Identify which cell holds the provided text, then report its [X, Y] central coordinate. 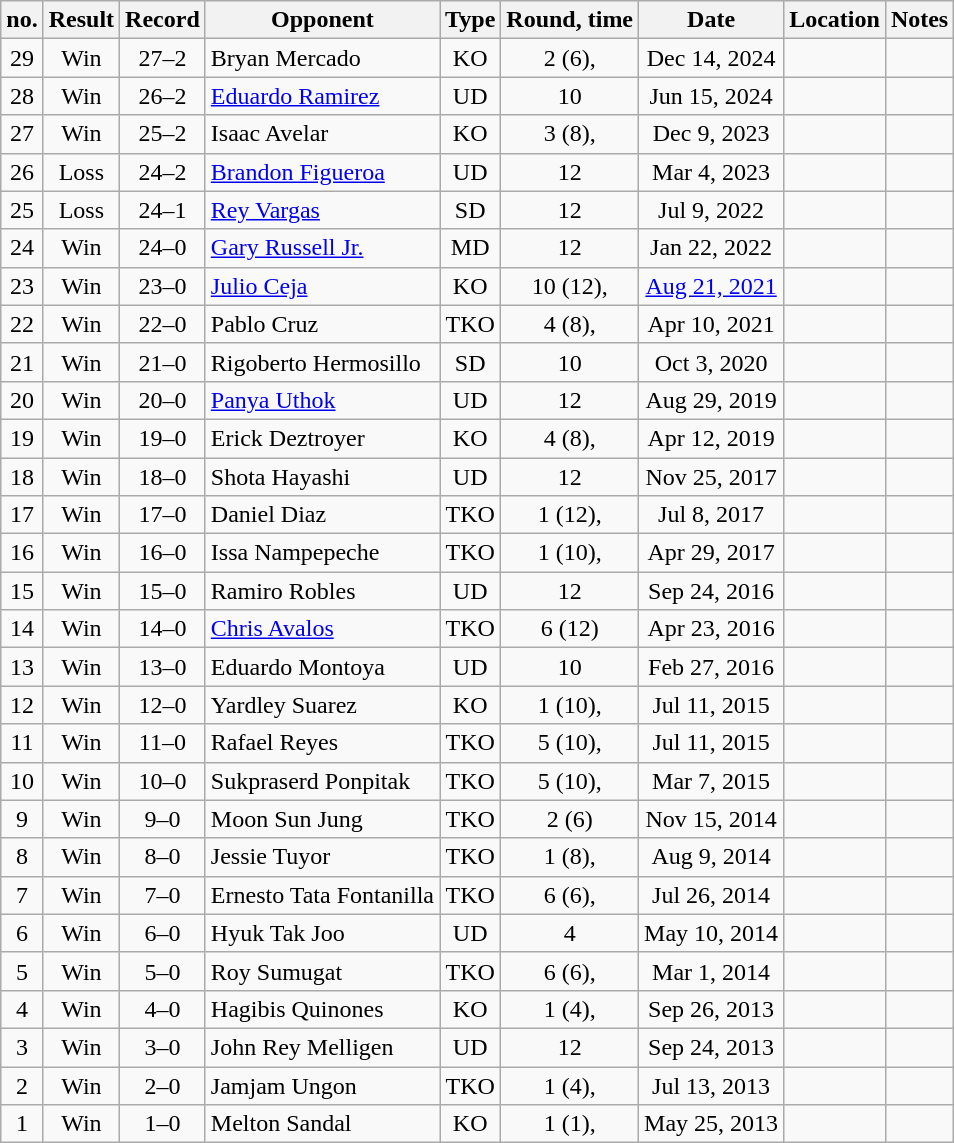
19–0 [163, 438]
6–0 [163, 933]
Type [470, 20]
24–2 [163, 172]
7–0 [163, 895]
3–0 [163, 1047]
Roy Sumugat [322, 971]
Moon Sun Jung [322, 819]
Chris Avalos [322, 629]
Apr 23, 2016 [712, 629]
Jamjam Ungon [322, 1085]
Melton Sandal [322, 1124]
Rafael Reyes [322, 743]
Opponent [322, 20]
John Rey Melligen [322, 1047]
14–0 [163, 629]
1–0 [163, 1124]
11 [22, 743]
Aug 9, 2014 [712, 857]
15 [22, 591]
Rey Vargas [322, 210]
Mar 7, 2015 [712, 781]
9–0 [163, 819]
Ramiro Robles [322, 591]
Daniel Diaz [322, 515]
Brandon Figueroa [322, 172]
Location [835, 20]
27 [22, 134]
Nov 25, 2017 [712, 477]
20–0 [163, 400]
10 (12), [570, 286]
Round, time [570, 20]
Gary Russell Jr. [322, 248]
Dec 9, 2023 [712, 134]
2–0 [163, 1085]
16–0 [163, 553]
Sep 24, 2016 [712, 591]
Julio Ceja [322, 286]
Isaac Avelar [322, 134]
Sep 24, 2013 [712, 1047]
8 [22, 857]
Apr 10, 2021 [712, 324]
Jessie Tuyor [322, 857]
Oct 3, 2020 [712, 362]
29 [22, 58]
9 [22, 819]
Aug 29, 2019 [712, 400]
1 (1), [570, 1124]
Record [163, 20]
1 [22, 1124]
24–0 [163, 248]
2 (6) [570, 819]
12–0 [163, 705]
3 (8), [570, 134]
16 [22, 553]
Apr 29, 2017 [712, 553]
May 10, 2014 [712, 933]
26–2 [163, 96]
Jul 13, 2013 [712, 1085]
19 [22, 438]
13 [22, 667]
6 (12) [570, 629]
Ernesto Tata Fontanilla [322, 895]
24 [22, 248]
14 [22, 629]
Hyuk Tak Joo [322, 933]
11–0 [163, 743]
Pablo Cruz [322, 324]
8–0 [163, 857]
25 [22, 210]
10–0 [163, 781]
15–0 [163, 591]
28 [22, 96]
Yardley Suarez [322, 705]
Date [712, 20]
7 [22, 895]
1 (8), [570, 857]
Eduardo Montoya [322, 667]
5 [22, 971]
Rigoberto Hermosillo [322, 362]
Mar 1, 2014 [712, 971]
22 [22, 324]
no. [22, 20]
Notes [919, 20]
6 [22, 933]
24–1 [163, 210]
Shota Hayashi [322, 477]
25–2 [163, 134]
Sep 26, 2013 [712, 1009]
Jun 15, 2024 [712, 96]
26 [22, 172]
17–0 [163, 515]
Jul 8, 2017 [712, 515]
Bryan Mercado [322, 58]
20 [22, 400]
Panya Uthok [322, 400]
17 [22, 515]
Apr 12, 2019 [712, 438]
18 [22, 477]
18–0 [163, 477]
Jan 22, 2022 [712, 248]
Aug 21, 2021 [712, 286]
1 (12), [570, 515]
3 [22, 1047]
Issa Nampepeche [322, 553]
27–2 [163, 58]
Erick Deztroyer [322, 438]
May 25, 2013 [712, 1124]
2 [22, 1085]
5–0 [163, 971]
Feb 27, 2016 [712, 667]
23 [22, 286]
23–0 [163, 286]
Mar 4, 2023 [712, 172]
Sukpraserd Ponpitak [322, 781]
Eduardo Ramirez [322, 96]
Hagibis Quinones [322, 1009]
Jul 9, 2022 [712, 210]
MD [470, 248]
21–0 [163, 362]
Result [81, 20]
21 [22, 362]
2 (6), [570, 58]
22–0 [163, 324]
Jul 26, 2014 [712, 895]
4–0 [163, 1009]
Nov 15, 2014 [712, 819]
13–0 [163, 667]
Dec 14, 2024 [712, 58]
